Extract the (X, Y) coordinate from the center of the cell holding the provided text.  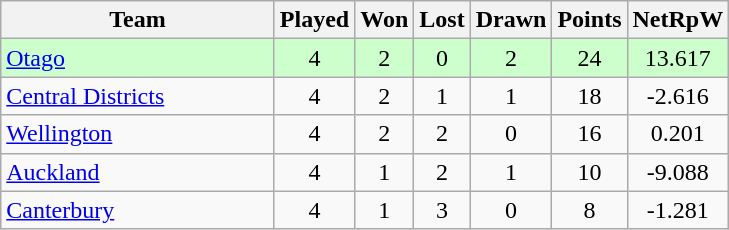
10 (590, 172)
8 (590, 210)
Central Districts (138, 96)
Wellington (138, 134)
Won (384, 20)
13.617 (678, 58)
Points (590, 20)
3 (442, 210)
Canterbury (138, 210)
0.201 (678, 134)
-9.088 (678, 172)
-2.616 (678, 96)
NetRpW (678, 20)
18 (590, 96)
Played (314, 20)
Auckland (138, 172)
Otago (138, 58)
-1.281 (678, 210)
16 (590, 134)
Lost (442, 20)
24 (590, 58)
Drawn (511, 20)
Team (138, 20)
